Search for the cell housing the specified text and yield its [x, y] center coordinate. 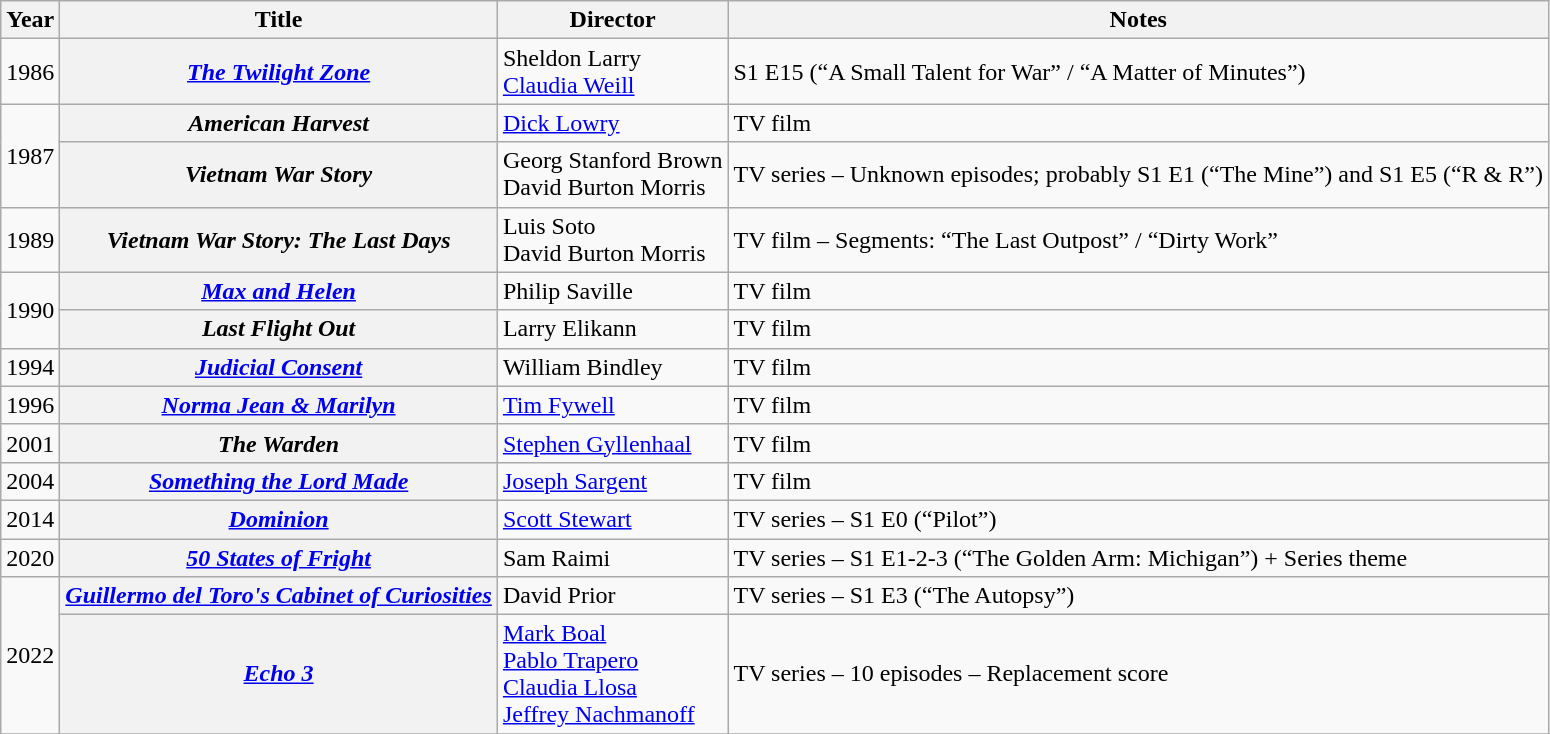
1994 [30, 367]
Stephen Gyllenhaal [612, 443]
1990 [30, 310]
2020 [30, 557]
Mark BoalPablo TraperoClaudia LlosaJeffrey Nachmanoff [612, 674]
Judicial Consent [279, 367]
TV series – S1 E3 (“The Autopsy”) [1138, 596]
1996 [30, 405]
Scott Stewart [612, 519]
Georg Stanford BrownDavid Burton Morris [612, 174]
Something the Lord Made [279, 481]
Max and Helen [279, 291]
The Warden [279, 443]
Last Flight Out [279, 329]
TV series – Unknown episodes; probably S1 E1 (“The Mine”) and S1 E5 (“R & R”) [1138, 174]
David Prior [612, 596]
Director [612, 20]
William Bindley [612, 367]
Norma Jean & Marilyn [279, 405]
TV film – Segments: “The Last Outpost” / “Dirty Work” [1138, 240]
TV series – 10 episodes – Replacement score [1138, 674]
Sheldon LarryClaudia Weill [612, 72]
Year [30, 20]
Vietnam War Story: The Last Days [279, 240]
TV series – S1 E1-2-3 (“The Golden Arm: Michigan”) + Series theme [1138, 557]
2022 [30, 656]
American Harvest [279, 123]
Sam Raimi [612, 557]
50 States of Fright [279, 557]
Philip Saville [612, 291]
2004 [30, 481]
Luis SotoDavid Burton Morris [612, 240]
Larry Elikann [612, 329]
Title [279, 20]
Guillermo del Toro's Cabinet of Curiosities [279, 596]
Vietnam War Story [279, 174]
1989 [30, 240]
TV series – S1 E0 (“Pilot”) [1138, 519]
2001 [30, 443]
Dominion [279, 519]
Tim Fywell [612, 405]
2014 [30, 519]
The Twilight Zone [279, 72]
S1 E15 (“A Small Talent for War” / “A Matter of Minutes”) [1138, 72]
Dick Lowry [612, 123]
1987 [30, 156]
Notes [1138, 20]
Echo 3 [279, 674]
1986 [30, 72]
Joseph Sargent [612, 481]
